Locate the cell with the specified text and output its [X, Y] center coordinate. 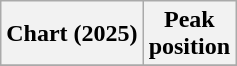
Peakposition [189, 34]
Chart (2025) [72, 34]
